Provide the [X, Y] coordinate of the cell's center where the given text is located.  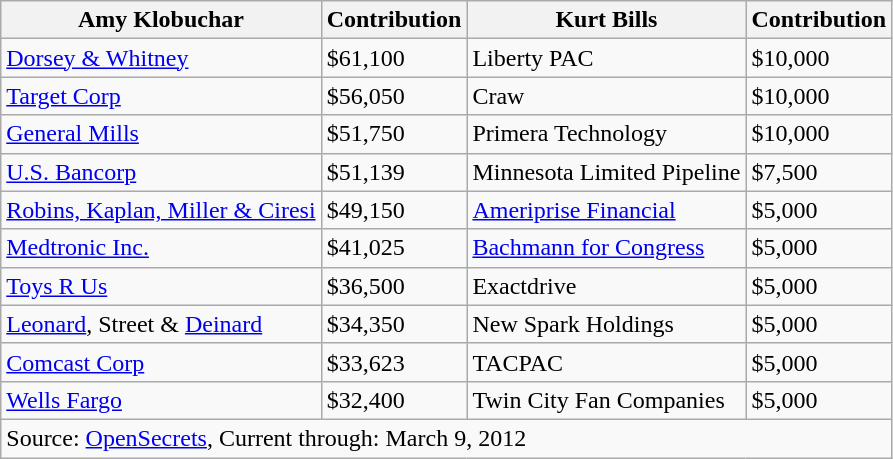
Medtronic Inc. [161, 248]
$7,500 [819, 172]
Comcast Corp [161, 362]
$33,623 [394, 362]
Target Corp [161, 96]
Robins, Kaplan, Miller & Ciresi [161, 210]
U.S. Bancorp [161, 172]
New Spark Holdings [606, 324]
$41,025 [394, 248]
Dorsey & Whitney [161, 58]
$51,750 [394, 134]
Source: OpenSecrets, Current through: March 9, 2012 [446, 438]
$36,500 [394, 286]
$51,139 [394, 172]
Wells Fargo [161, 400]
Liberty PAC [606, 58]
Primera Technology [606, 134]
General Mills [161, 134]
Exactdrive [606, 286]
Twin City Fan Companies [606, 400]
Bachmann for Congress [606, 248]
TACPAC [606, 362]
Ameriprise Financial [606, 210]
Leonard, Street & Deinard [161, 324]
$61,100 [394, 58]
$56,050 [394, 96]
$34,350 [394, 324]
Minnesota Limited Pipeline [606, 172]
$32,400 [394, 400]
Kurt Bills [606, 20]
Toys R Us [161, 286]
$49,150 [394, 210]
Amy Klobuchar [161, 20]
Craw [606, 96]
